For the text-containing cell, return its midpoint in (X, Y) coordinate format. 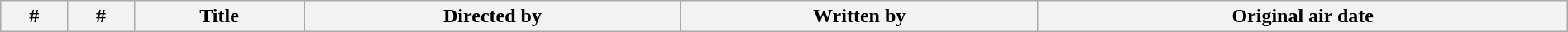
Directed by (493, 16)
Original air date (1303, 16)
Written by (859, 16)
Title (218, 16)
